Output the [x, y] coordinate of the center of the cell containing the given text.  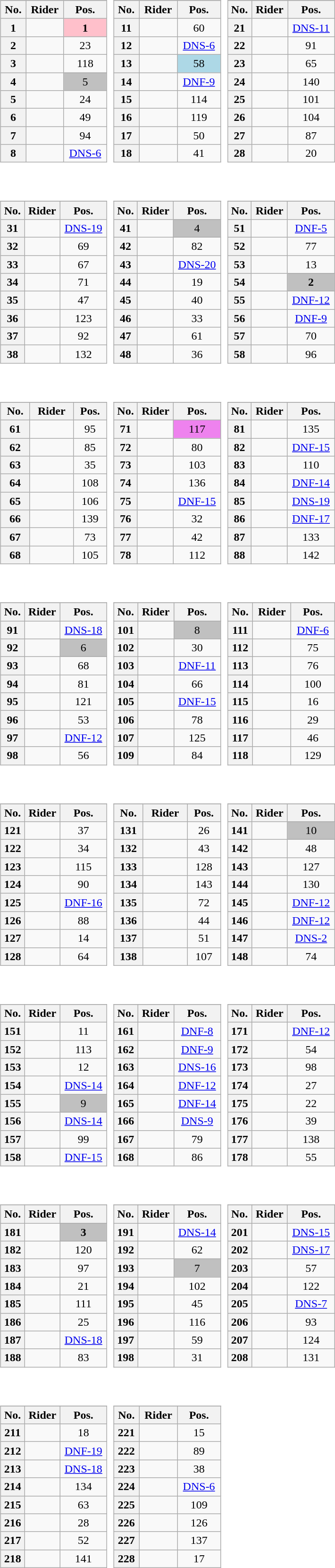
204 [240, 1286]
89 [199, 1451]
155 [12, 1103]
DNS-20 [197, 264]
DNF-19 [84, 1451]
164 [126, 1085]
DNF-11 [197, 666]
197 [126, 1340]
10 [310, 831]
228 [126, 1559]
130 [310, 885]
218 [12, 1559]
171 [240, 1031]
183 [12, 1268]
194 [126, 1286]
177 [240, 1139]
No. Rider Pos. 191 DNS-14 192 62 193 7 194 102 195 45 196 116 197 59 198 31 [168, 1279]
99 [84, 1139]
No. Rider Pos. 131 26 132 43 133 128 134 143 135 72 136 44 137 51 138 107 [168, 878]
139 [91, 519]
157 [12, 1139]
50 [199, 136]
80 [197, 447]
145 [240, 903]
163 [126, 1067]
186 [12, 1322]
227 [126, 1541]
No. Rider Pos. 41 4 42 82 43 DNS-20 44 19 45 40 46 33 47 61 48 36 [168, 276]
173 [240, 1067]
9 [84, 1103]
215 [12, 1505]
213 [12, 1469]
172 [240, 1049]
49 [85, 118]
No. Rider Pos. 71 117 72 80 73 103 74 136 75 DNF-15 76 32 77 42 78 112 [168, 477]
39 [310, 1121]
DNS-17 [310, 1250]
151 [12, 1031]
225 [126, 1505]
154 [12, 1085]
203 [240, 1268]
207 [240, 1340]
202 [240, 1250]
59 [197, 1340]
DNS-15 [310, 1232]
No. Rider Pos. 101 8 102 30 103 DNF-11 104 66 105 DNF-15 106 78 107 125 109 84 [168, 677]
165 [126, 1103]
110 [311, 465]
DNS-9 [197, 1121]
153 [12, 1067]
40 [197, 300]
214 [12, 1487]
DNS-7 [310, 1304]
DNF-6 [313, 630]
20 [311, 153]
193 [126, 1268]
29 [313, 720]
192 [126, 1250]
167 [126, 1139]
DNF-17 [311, 519]
191 [126, 1232]
DNS-11 [311, 27]
161 [126, 1031]
176 [240, 1121]
195 [126, 1304]
108 [91, 483]
69 [83, 246]
223 [126, 1469]
221 [126, 1433]
196 [126, 1322]
205 [240, 1304]
185 [12, 1304]
70 [311, 336]
60 [199, 27]
181 [12, 1232]
100 [313, 684]
30 [197, 648]
DNS-16 [197, 1067]
201 [240, 1232]
174 [240, 1085]
158 [12, 1157]
156 [12, 1121]
198 [126, 1358]
178 [240, 1157]
DNF-5 [311, 228]
120 [84, 1250]
152 [12, 1049]
175 [240, 1103]
168 [126, 1157]
184 [12, 1286]
DNS-2 [310, 938]
90 [84, 885]
224 [126, 1487]
222 [126, 1451]
182 [12, 1250]
162 [126, 1049]
144 [240, 885]
206 [240, 1322]
147 [240, 938]
212 [12, 1451]
166 [126, 1121]
148 [240, 956]
119 [199, 118]
140 [311, 82]
DNF-8 [197, 1031]
DNF-16 [84, 903]
188 [12, 1358]
208 [240, 1358]
129 [313, 756]
146 [240, 920]
No. Rider Pos. 161 DNF-8 162 DNF-9 163 DNS-16 164 DNF-12 165 DNF-14 166 DNS-9 167 79 168 86 [168, 1079]
19 [197, 282]
216 [12, 1523]
187 [12, 1340]
211 [12, 1433]
217 [12, 1541]
79 [197, 1139]
226 [126, 1523]
